Detect which cell encompasses the target text, then output its (x, y) center coordinate. 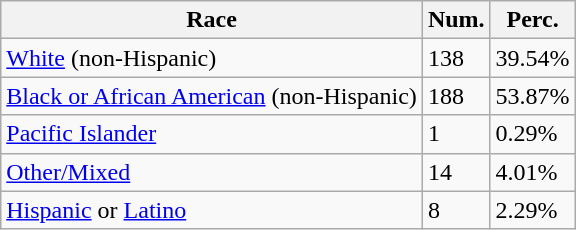
4.01% (532, 172)
Other/Mixed (212, 172)
39.54% (532, 58)
188 (456, 96)
2.29% (532, 210)
Hispanic or Latino (212, 210)
0.29% (532, 134)
Black or African American (non-Hispanic) (212, 96)
138 (456, 58)
Num. (456, 20)
Race (212, 20)
53.87% (532, 96)
Perc. (532, 20)
14 (456, 172)
White (non-Hispanic) (212, 58)
1 (456, 134)
Pacific Islander (212, 134)
8 (456, 210)
